Provide the (x, y) coordinate of the cell's center where the given text is located.  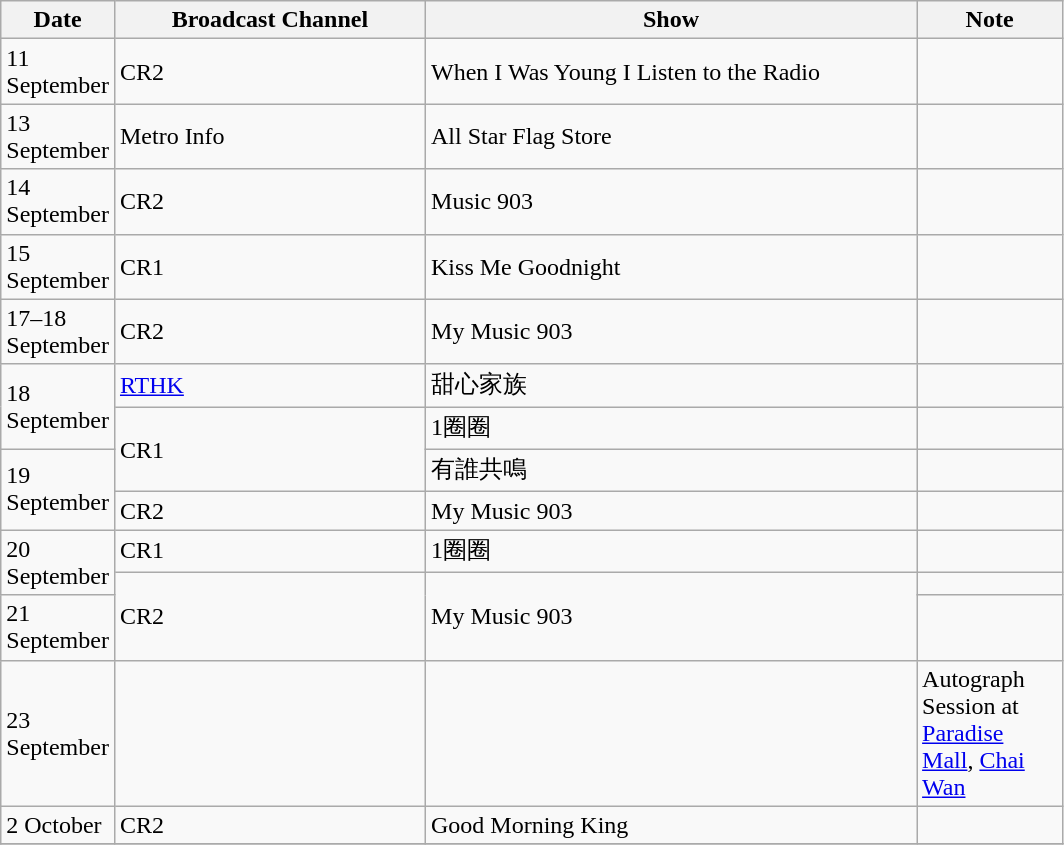
Metro Info (270, 136)
Kiss Me Goodnight (672, 266)
When I Was Young I Listen to the Radio (672, 72)
14 September (58, 202)
21 September (58, 628)
20 September (58, 562)
23 September (58, 733)
13 September (58, 136)
Date (58, 20)
Show (672, 20)
Music 903 (672, 202)
甜心家族 (672, 386)
19 September (58, 490)
11 September (58, 72)
RTHK (270, 386)
All Star Flag Store (672, 136)
Good Morning King (672, 825)
15 September (58, 266)
Broadcast Channel (270, 20)
有誰共鳴 (672, 470)
2 October (58, 825)
18 September (58, 406)
Autograph Session at Paradise Mall, Chai Wan (990, 733)
17–18 September (58, 332)
Note (990, 20)
